Find where the given text appears and provide that cell's center as (X, Y) coordinate. 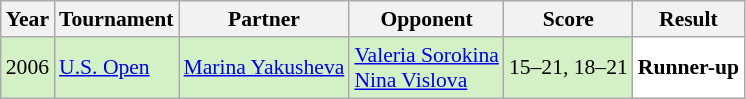
Tournament (116, 19)
15–21, 18–21 (568, 68)
Marina Yakusheva (264, 68)
Runner-up (688, 68)
Partner (264, 19)
Opponent (426, 19)
Valeria Sorokina Nina Vislova (426, 68)
Result (688, 19)
U.S. Open (116, 68)
Year (28, 19)
Score (568, 19)
2006 (28, 68)
